Detect which cell encompasses the target text, then output its [X, Y] center coordinate. 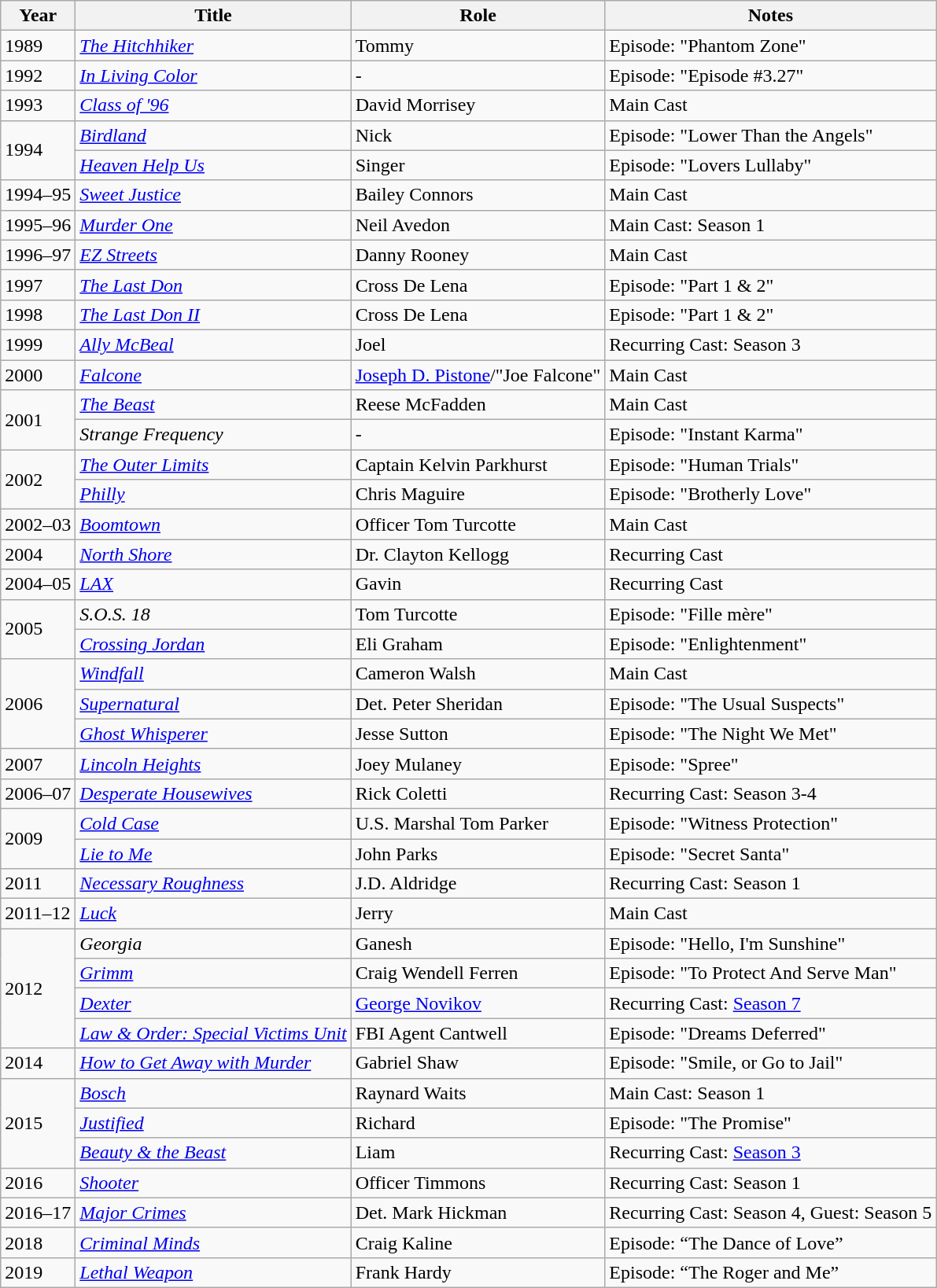
Episode: "Lower Than the Angels" [771, 135]
Birdland [213, 135]
Luck [213, 914]
The Last Don [213, 285]
2004 [38, 554]
Georgia [213, 944]
2001 [38, 420]
Episode: "The Promise" [771, 1123]
1989 [38, 46]
Cold Case [213, 823]
Philly [213, 495]
Desperate Housewives [213, 793]
Episode: "Hello, I'm Sunshine" [771, 944]
Tommy [478, 46]
Lie to Me [213, 853]
Heaven Help Us [213, 165]
Liam [478, 1153]
Episode: "Brotherly Love" [771, 495]
1997 [38, 285]
1994–95 [38, 195]
Episode: "Dreams Deferred" [771, 1033]
2011 [38, 884]
How to Get Away with Murder [213, 1063]
Tom Turcotte [478, 614]
In Living Color [213, 75]
Jerry [478, 914]
Episode: “The Dance of Love” [771, 1242]
Episode: “The Roger and Me” [771, 1272]
Year [38, 16]
Recurring Cast: Season 7 [771, 1003]
Gabriel Shaw [478, 1063]
Episode: "Human Trials" [771, 465]
Jesse Sutton [478, 734]
Det. Mark Hickman [478, 1213]
Falcone [213, 375]
Law & Order: Special Victims Unit [213, 1033]
FBI Agent Cantwell [478, 1033]
Recurring Cast: Season 3-4 [771, 793]
Richard [478, 1123]
Title [213, 16]
Officer Tom Turcotte [478, 524]
Criminal Minds [213, 1242]
Captain Kelvin Parkhurst [478, 465]
Episode: "The Usual Suspects" [771, 704]
Neil Avedon [478, 225]
The Beast [213, 405]
Strange Frequency [213, 435]
Reese McFadden [478, 405]
Danny Rooney [478, 255]
North Shore [213, 554]
Sweet Justice [213, 195]
The Hitchhiker [213, 46]
2002 [38, 480]
Raynard Waits [478, 1093]
Necessary Roughness [213, 884]
Eli Graham [478, 644]
J.D. Aldridge [478, 884]
Murder One [213, 225]
Dexter [213, 1003]
2002–03 [38, 524]
2004–05 [38, 584]
Episode: "Phantom Zone" [771, 46]
Nick [478, 135]
1994 [38, 150]
2018 [38, 1242]
Lethal Weapon [213, 1272]
Lincoln Heights [213, 764]
Episode: "Spree" [771, 764]
Episode: "Episode #3.27" [771, 75]
Grimm [213, 973]
Dr. Clayton Kellogg [478, 554]
1992 [38, 75]
U.S. Marshal Tom Parker [478, 823]
1999 [38, 344]
1996–97 [38, 255]
Gavin [478, 584]
Det. Peter Sheridan [478, 704]
2000 [38, 375]
Episode: "To Protect And Serve Man" [771, 973]
Crossing Jordan [213, 644]
Episode: "Smile, or Go to Jail" [771, 1063]
2016–17 [38, 1213]
Recurring Cast: Season 4, Guest: Season 5 [771, 1213]
2011–12 [38, 914]
1993 [38, 105]
Episode: "Witness Protection" [771, 823]
Ganesh [478, 944]
Supernatural [213, 704]
Episode: "The Night We Met" [771, 734]
Class of '96 [213, 105]
John Parks [478, 853]
Bosch [213, 1093]
Craig Kaline [478, 1242]
Role [478, 16]
The Outer Limits [213, 465]
Singer [478, 165]
Justified [213, 1123]
LAX [213, 584]
Boomtown [213, 524]
2006–07 [38, 793]
The Last Don II [213, 315]
Notes [771, 16]
2015 [38, 1123]
Cameron Walsh [478, 674]
Ally McBeal [213, 344]
1995–96 [38, 225]
S.O.S. 18 [213, 614]
Joey Mulaney [478, 764]
2006 [38, 704]
Joel [478, 344]
2019 [38, 1272]
Shooter [213, 1183]
Major Crimes [213, 1213]
Craig Wendell Ferren [478, 973]
2007 [38, 764]
Ghost Whisperer [213, 734]
2009 [38, 838]
David Morrisey [478, 105]
Windfall [213, 674]
Officer Timmons [478, 1183]
Rick Coletti [478, 793]
Beauty & the Beast [213, 1153]
Episode: "Lovers Lullaby" [771, 165]
2005 [38, 629]
2016 [38, 1183]
Bailey Connors [478, 195]
Episode: "Fille mère" [771, 614]
Chris Maguire [478, 495]
2012 [38, 988]
George Novikov [478, 1003]
Frank Hardy [478, 1272]
2014 [38, 1063]
Episode: "Enlightenment" [771, 644]
Joseph D. Pistone/"Joe Falcone" [478, 375]
1998 [38, 315]
EZ Streets [213, 255]
Episode: "Secret Santa" [771, 853]
Episode: "Instant Karma" [771, 435]
